Return [x, y] of the center of cell containing provided text 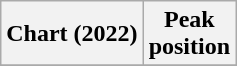
Peakposition [189, 34]
Chart (2022) [72, 34]
